Extract the [X, Y] coordinate from the center of the cell holding the provided text.  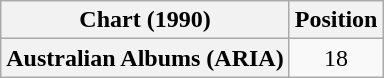
Chart (1990) [145, 20]
Australian Albums (ARIA) [145, 58]
Position [336, 20]
18 [336, 58]
